Pinpoint the cell where the given text exists, returning its [X, Y] midpoint coordinate. 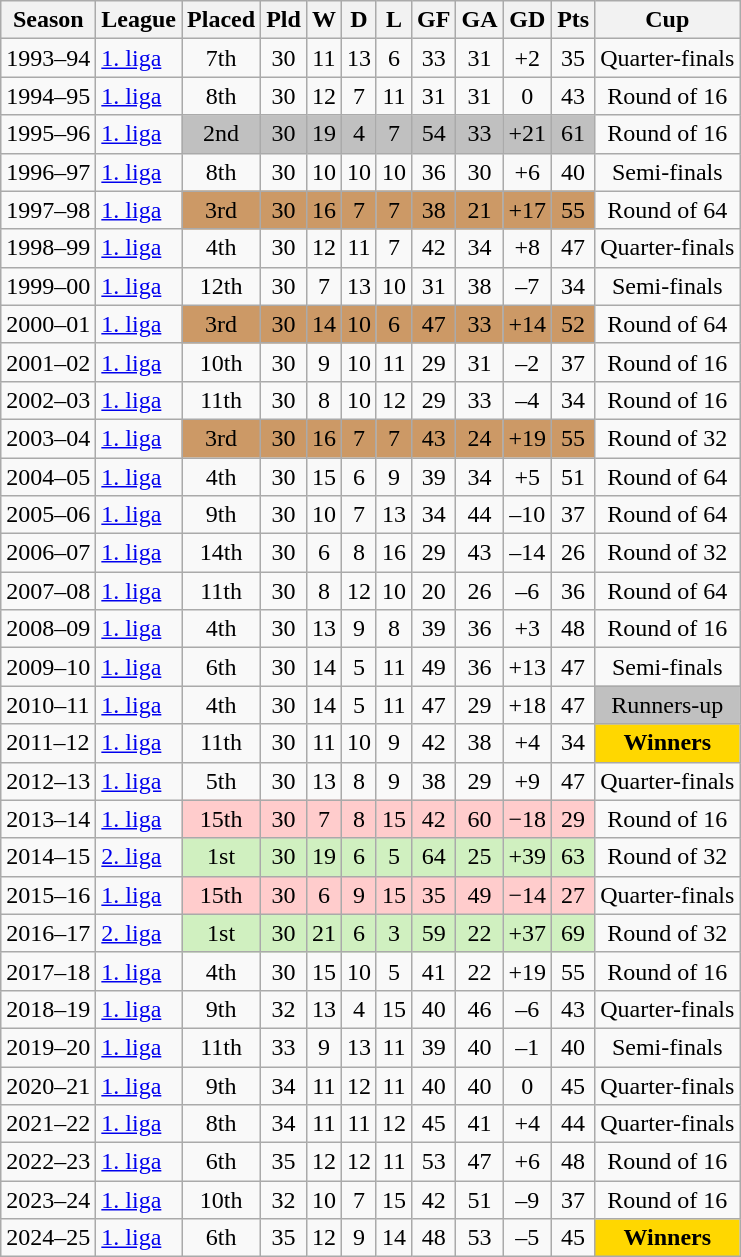
2018–19 [48, 1009]
2005–06 [48, 515]
–2 [528, 362]
54 [434, 134]
–4 [528, 400]
+37 [528, 933]
2014–15 [48, 857]
2017–18 [48, 971]
2000–01 [48, 324]
W [324, 20]
2nd [222, 134]
69 [574, 933]
2009–10 [48, 667]
24 [480, 438]
2001–02 [48, 362]
+18 [528, 705]
–1 [528, 1047]
+21 [528, 134]
Pld [284, 20]
3 [394, 933]
–9 [528, 1200]
5th [222, 781]
+8 [528, 248]
2011–12 [48, 743]
–5 [528, 1238]
Cup [668, 20]
61 [574, 134]
Runners-up [668, 705]
GA [480, 20]
L [394, 20]
64 [434, 857]
D [358, 20]
2019–20 [48, 1047]
+5 [528, 477]
2012–13 [48, 781]
52 [574, 324]
1994–95 [48, 96]
–7 [528, 286]
1998–99 [48, 248]
2015–16 [48, 895]
2013–14 [48, 819]
27 [574, 895]
1996–97 [48, 172]
46 [480, 1009]
+9 [528, 781]
2004–05 [48, 477]
+2 [528, 58]
1997–98 [48, 210]
+17 [528, 210]
+13 [528, 667]
2022–23 [48, 1162]
59 [434, 933]
7th [222, 58]
League [139, 20]
63 [574, 857]
–10 [528, 515]
20 [434, 591]
2002–03 [48, 400]
2003–04 [48, 438]
14th [222, 553]
GD [528, 20]
2016–17 [48, 933]
Placed [222, 20]
+14 [528, 324]
2021–22 [48, 1124]
−14 [528, 895]
+39 [528, 857]
2020–21 [48, 1085]
1999–00 [48, 286]
2024–25 [48, 1238]
25 [480, 857]
GF [434, 20]
2006–07 [48, 553]
2007–08 [48, 591]
1995–96 [48, 134]
Season [48, 20]
2008–09 [48, 629]
Pts [574, 20]
2010–11 [48, 705]
1993–94 [48, 58]
12th [222, 286]
−18 [528, 819]
+3 [528, 629]
–14 [528, 553]
2023–24 [48, 1200]
60 [480, 819]
